Search for the cell housing the specified text and yield its [x, y] center coordinate. 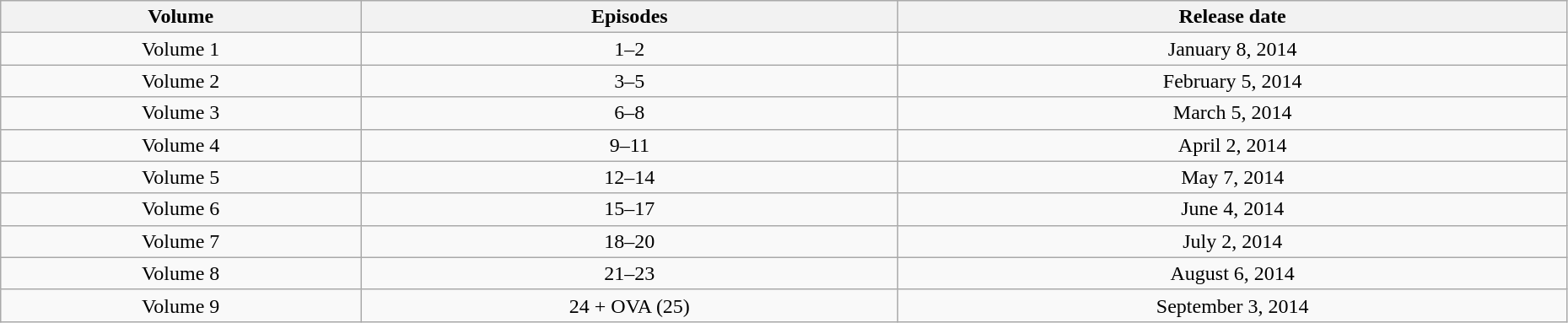
April 2, 2014 [1232, 145]
Volume 6 [181, 209]
3–5 [629, 81]
Volume 3 [181, 113]
June 4, 2014 [1232, 209]
July 2, 2014 [1232, 241]
Release date [1232, 17]
18–20 [629, 241]
August 6, 2014 [1232, 273]
Volume 2 [181, 81]
Volume 1 [181, 49]
6–8 [629, 113]
21–23 [629, 273]
12–14 [629, 177]
September 3, 2014 [1232, 305]
Episodes [629, 17]
24 + OVA (25) [629, 305]
1–2 [629, 49]
May 7, 2014 [1232, 177]
Volume 9 [181, 305]
15–17 [629, 209]
Volume 8 [181, 273]
Volume 4 [181, 145]
March 5, 2014 [1232, 113]
Volume 7 [181, 241]
January 8, 2014 [1232, 49]
Volume [181, 17]
February 5, 2014 [1232, 81]
9–11 [629, 145]
Volume 5 [181, 177]
